Capture the cell that displays the provided text and extract its (X, Y) central coordinate. 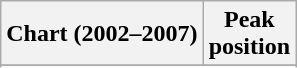
Peakposition (249, 34)
Chart (2002–2007) (102, 34)
